Capture the cell that displays the provided text and extract its (x, y) central coordinate. 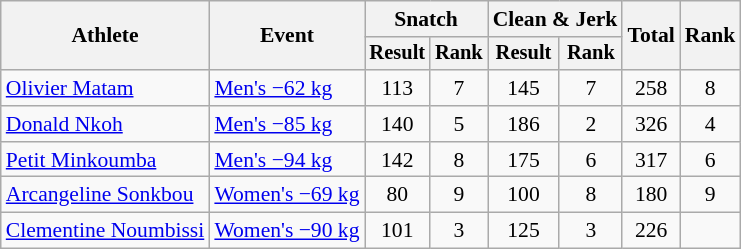
326 (650, 124)
Donald Nkoh (106, 124)
80 (397, 195)
Clementine Noumbissi (106, 231)
Men's −62 kg (286, 88)
Arcangeline Sonkbou (106, 195)
Total (650, 36)
180 (650, 195)
140 (397, 124)
175 (524, 160)
5 (459, 124)
Petit Minkoumba (106, 160)
100 (524, 195)
Event (286, 36)
317 (650, 160)
Women's −69 kg (286, 195)
Snatch (426, 19)
142 (397, 160)
145 (524, 88)
Men's −85 kg (286, 124)
Clean & Jerk (556, 19)
2 (590, 124)
258 (650, 88)
113 (397, 88)
4 (710, 124)
Athlete (106, 36)
Men's −94 kg (286, 160)
Olivier Matam (106, 88)
125 (524, 231)
Women's −90 kg (286, 231)
186 (524, 124)
226 (650, 231)
101 (397, 231)
